Return (x, y) of the center of cell containing provided text 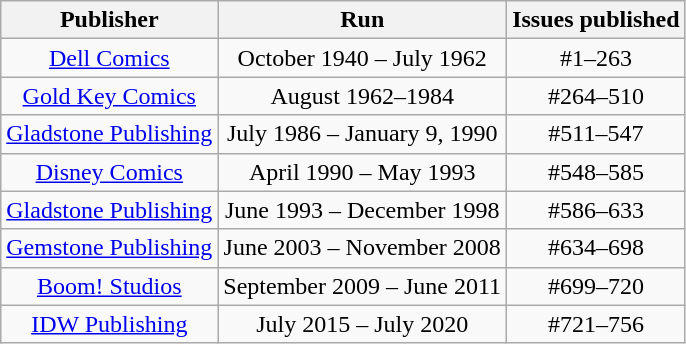
Disney Comics (110, 172)
#511–547 (596, 134)
June 1993 – December 1998 (362, 210)
July 2015 – July 2020 (362, 324)
Run (362, 20)
Issues published (596, 20)
IDW Publishing (110, 324)
Publisher (110, 20)
September 2009 – June 2011 (362, 286)
Gemstone Publishing (110, 248)
#264–510 (596, 96)
#721–756 (596, 324)
October 1940 – July 1962 (362, 58)
July 1986 – January 9, 1990 (362, 134)
August 1962–1984 (362, 96)
June 2003 – November 2008 (362, 248)
#1–263 (596, 58)
Gold Key Comics (110, 96)
April 1990 – May 1993 (362, 172)
Dell Comics (110, 58)
#634–698 (596, 248)
Boom! Studios (110, 286)
#586–633 (596, 210)
#699–720 (596, 286)
#548–585 (596, 172)
